Find where the given text appears and provide that cell's center as [X, Y] coordinate. 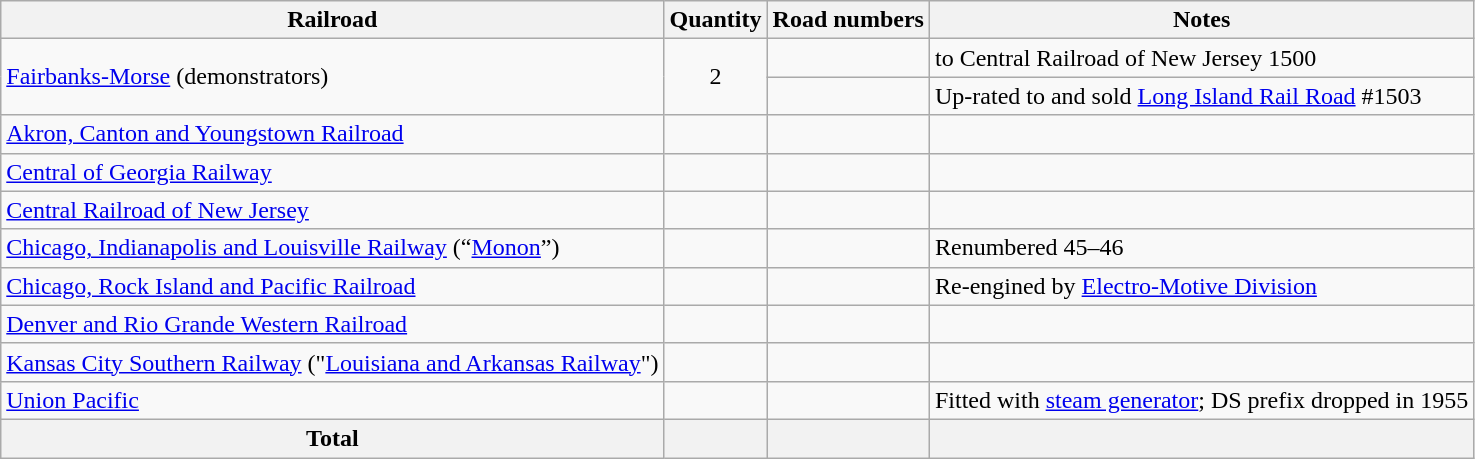
2 [716, 77]
Central of Georgia Railway [332, 172]
Chicago, Rock Island and Pacific Railroad [332, 286]
Denver and Rio Grande Western Railroad [332, 324]
Road numbers [848, 20]
Notes [1201, 20]
Total [332, 438]
Railroad [332, 20]
Kansas City Southern Railway ("Louisiana and Arkansas Railway") [332, 362]
Union Pacific [332, 400]
Renumbered 45–46 [1201, 248]
Re-engined by Electro-Motive Division [1201, 286]
Quantity [716, 20]
to Central Railroad of New Jersey 1500 [1201, 58]
Fairbanks-Morse (demonstrators) [332, 77]
Central Railroad of New Jersey [332, 210]
Akron, Canton and Youngstown Railroad [332, 134]
Chicago, Indianapolis and Louisville Railway (“Monon”) [332, 248]
Fitted with steam generator; DS prefix dropped in 1955 [1201, 400]
Up-rated to and sold Long Island Rail Road #1503 [1201, 96]
